Find where the given text appears and provide that cell's center as (x, y) coordinate. 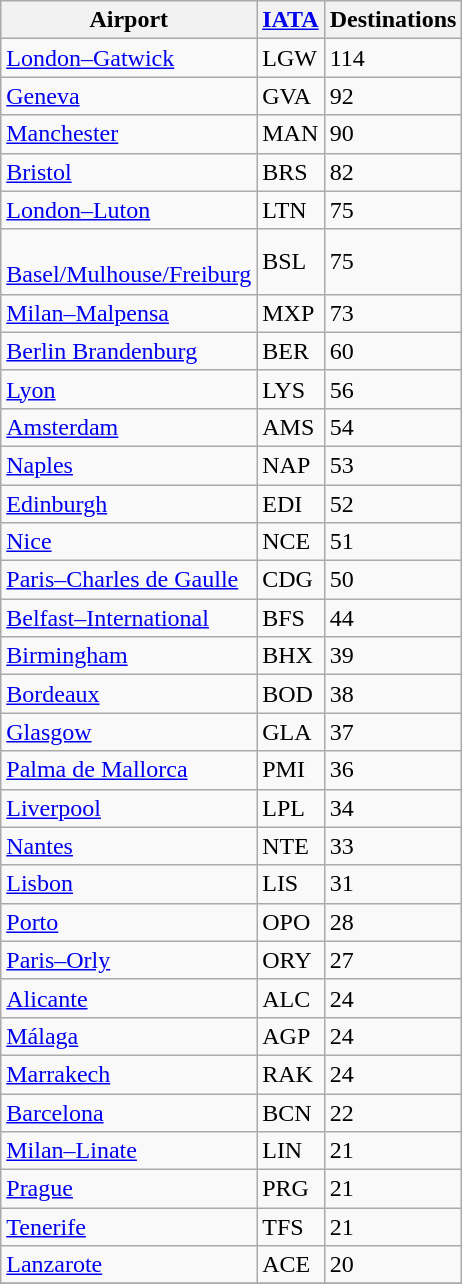
50 (393, 580)
Berlin Brandenburg (129, 351)
BER (291, 351)
NTE (291, 846)
Nice (129, 542)
RAK (291, 1074)
LYS (291, 389)
MAN (291, 134)
Destinations (393, 20)
ACE (291, 1265)
LIS (291, 884)
TFS (291, 1227)
92 (393, 96)
Liverpool (129, 808)
London–Luton (129, 210)
CDG (291, 580)
53 (393, 465)
37 (393, 732)
Alicante (129, 998)
ORY (291, 960)
Marrakech (129, 1074)
Geneva (129, 96)
Bristol (129, 172)
Paris–Orly (129, 960)
51 (393, 542)
52 (393, 503)
73 (393, 313)
Palma de Mallorca (129, 770)
AGP (291, 1036)
33 (393, 846)
34 (393, 808)
Manchester (129, 134)
Birmingham (129, 656)
Bordeaux (129, 694)
Milan–Malpensa (129, 313)
LIN (291, 1151)
Barcelona (129, 1113)
LPL (291, 808)
Tenerife (129, 1227)
Málaga (129, 1036)
NCE (291, 542)
BCN (291, 1113)
BFS (291, 618)
BOD (291, 694)
Lisbon (129, 884)
LTN (291, 210)
31 (393, 884)
PRG (291, 1189)
Basel/Mulhouse/Freiburg (129, 262)
BHX (291, 656)
27 (393, 960)
54 (393, 427)
Porto (129, 922)
36 (393, 770)
Nantes (129, 846)
NAP (291, 465)
Edinburgh (129, 503)
OPO (291, 922)
90 (393, 134)
82 (393, 172)
Lyon (129, 389)
Amsterdam (129, 427)
GVA (291, 96)
Belfast–International (129, 618)
Airport (129, 20)
PMI (291, 770)
AMS (291, 427)
39 (393, 656)
Naples (129, 465)
MXP (291, 313)
38 (393, 694)
Prague (129, 1189)
IATA (291, 20)
20 (393, 1265)
Glasgow (129, 732)
28 (393, 922)
22 (393, 1113)
BRS (291, 172)
LGW (291, 58)
London–Gatwick (129, 58)
Lanzarote (129, 1265)
BSL (291, 262)
44 (393, 618)
Milan–Linate (129, 1151)
ALC (291, 998)
114 (393, 58)
EDI (291, 503)
60 (393, 351)
56 (393, 389)
Paris–Charles de Gaulle (129, 580)
GLA (291, 732)
